Locate the cell with the specified text and output its [x, y] center coordinate. 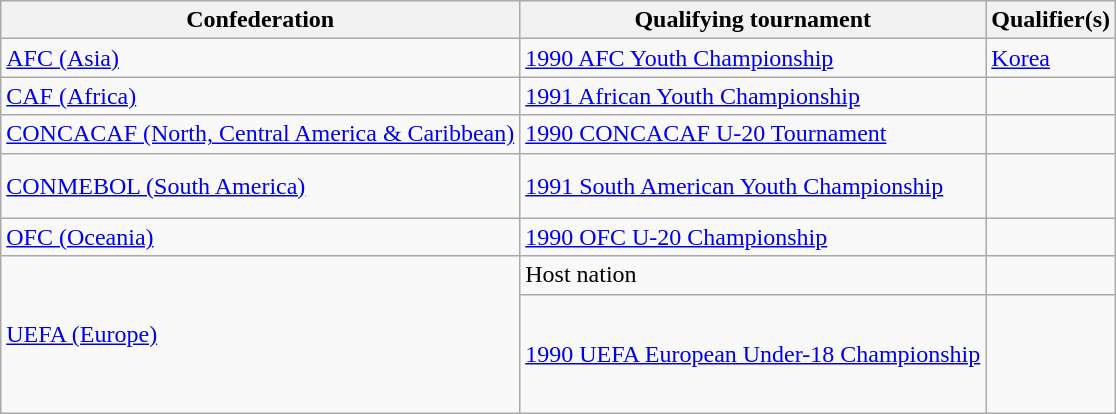
UEFA (Europe) [260, 334]
1990 UEFA European Under-18 Championship [753, 354]
Host nation [753, 275]
1991 South American Youth Championship [753, 186]
CONMEBOL (South America) [260, 186]
CAF (Africa) [260, 96]
Qualifier(s) [1051, 20]
Korea [1051, 58]
1990 CONCACAF U-20 Tournament [753, 134]
Confederation [260, 20]
OFC (Oceania) [260, 237]
Qualifying tournament [753, 20]
1990 AFC Youth Championship [753, 58]
CONCACAF (North, Central America & Caribbean) [260, 134]
AFC (Asia) [260, 58]
1991 African Youth Championship [753, 96]
1990 OFC U-20 Championship [753, 237]
